Find where the given text appears and provide that cell's center as [X, Y] coordinate. 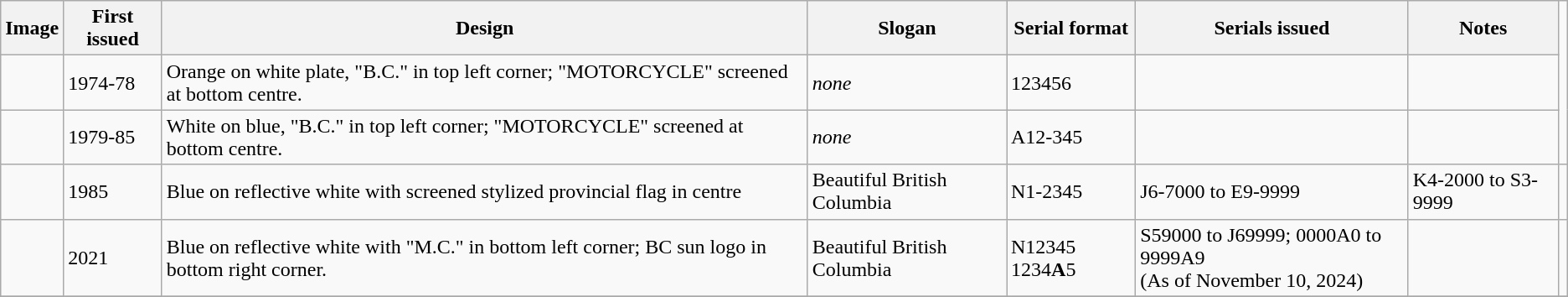
1979-85 [112, 138]
123456 [1071, 82]
Blue on reflective white with screened stylized provincial flag in centre [484, 191]
Blue on reflective white with "M.C." in bottom left corner; BC sun logo in bottom right corner. [484, 258]
Serial format [1071, 29]
N12345 1234A5 [1071, 258]
2021 [112, 258]
A12-345 [1071, 138]
Notes [1483, 29]
White on blue, "B.C." in top left corner; "MOTORCYCLE" screened at bottom centre. [484, 138]
Slogan [906, 29]
J6-7000 to E9-9999 [1272, 191]
1985 [112, 191]
Design [484, 29]
Image [32, 29]
Orange on white plate, "B.C." in top left corner; "MOTORCYCLE" screened at bottom centre. [484, 82]
N1-2345 [1071, 191]
Serials issued [1272, 29]
1974-78 [112, 82]
First issued [112, 29]
K4-2000 to S3-9999 [1483, 191]
S59000 to J69999; 0000A0 to 9999A9(As of November 10, 2024) [1272, 258]
